Provide the [X, Y] coordinate of the cell's center where the given text is located.  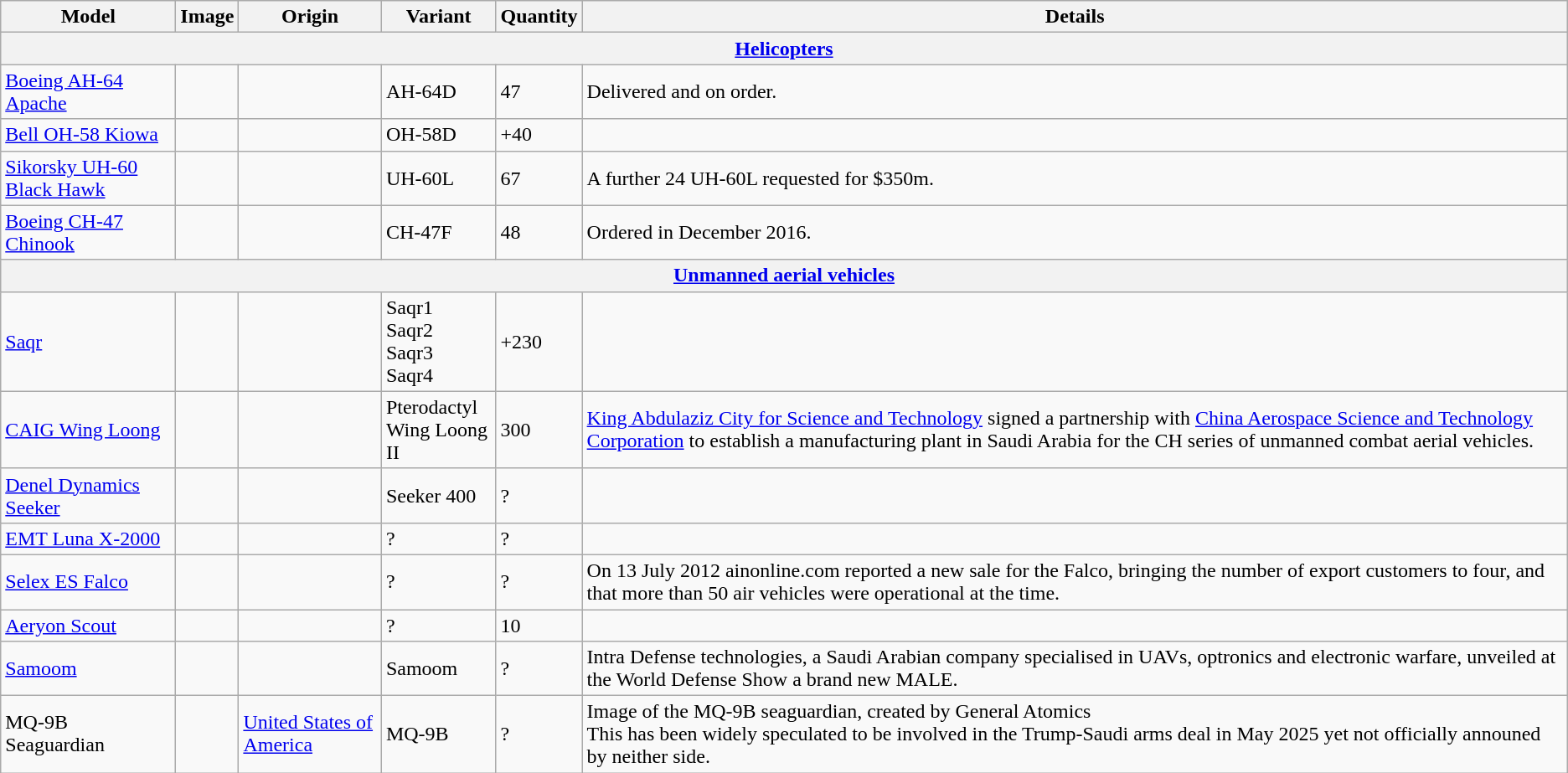
Denel Dynamics Seeker [89, 496]
CH-47F [439, 233]
Boeing AH-64 Apache [89, 92]
48 [539, 233]
MQ-9B Seaguardian [89, 734]
Unmanned aerial vehicles [784, 276]
+230 [539, 342]
Sikorsky UH-60 Black Hawk [89, 178]
+40 [539, 135]
Variant [439, 17]
EMT Luna X-2000 [89, 539]
AH-64D [439, 92]
MQ-9B [439, 734]
10 [539, 626]
Boeing CH-47 Chinook [89, 233]
300 [539, 430]
Quantity [539, 17]
Pterodactyl Wing Loong II [439, 430]
Seeker 400 [439, 496]
A further 24 UH-60L requested for $350m. [1075, 178]
Delivered and on order. [1075, 92]
UH-60L [439, 178]
Model [89, 17]
Ordered in December 2016. [1075, 233]
Helicopters [784, 49]
OH-58D [439, 135]
Bell OH-58 Kiowa [89, 135]
Selex ES Falco [89, 581]
Details [1075, 17]
67 [539, 178]
Saqr1Saqr2Saqr3Saqr4 [439, 342]
Image [208, 17]
Aeryon Scout [89, 626]
Saqr [89, 342]
United States of America [310, 734]
47 [539, 92]
Origin [310, 17]
CAIG Wing Loong [89, 430]
